Determine the [x, y] coordinate at the center of the cell enclosing the given text.  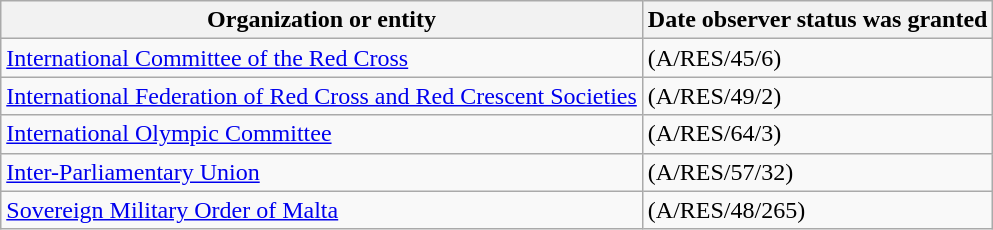
Sovereign Military Order of Malta [322, 210]
(A/RES/57/32) [818, 172]
(A/RES/49/2) [818, 96]
(A/RES/45/6) [818, 58]
International Olympic Committee [322, 134]
Inter-Parliamentary Union [322, 172]
International Committee of the Red Cross [322, 58]
(A/RES/64/3) [818, 134]
(A/RES/48/265) [818, 210]
Organization or entity [322, 20]
International Federation of Red Cross and Red Crescent Societies [322, 96]
Date observer status was granted [818, 20]
